Find where the given text appears and provide that cell's center as (x, y) coordinate. 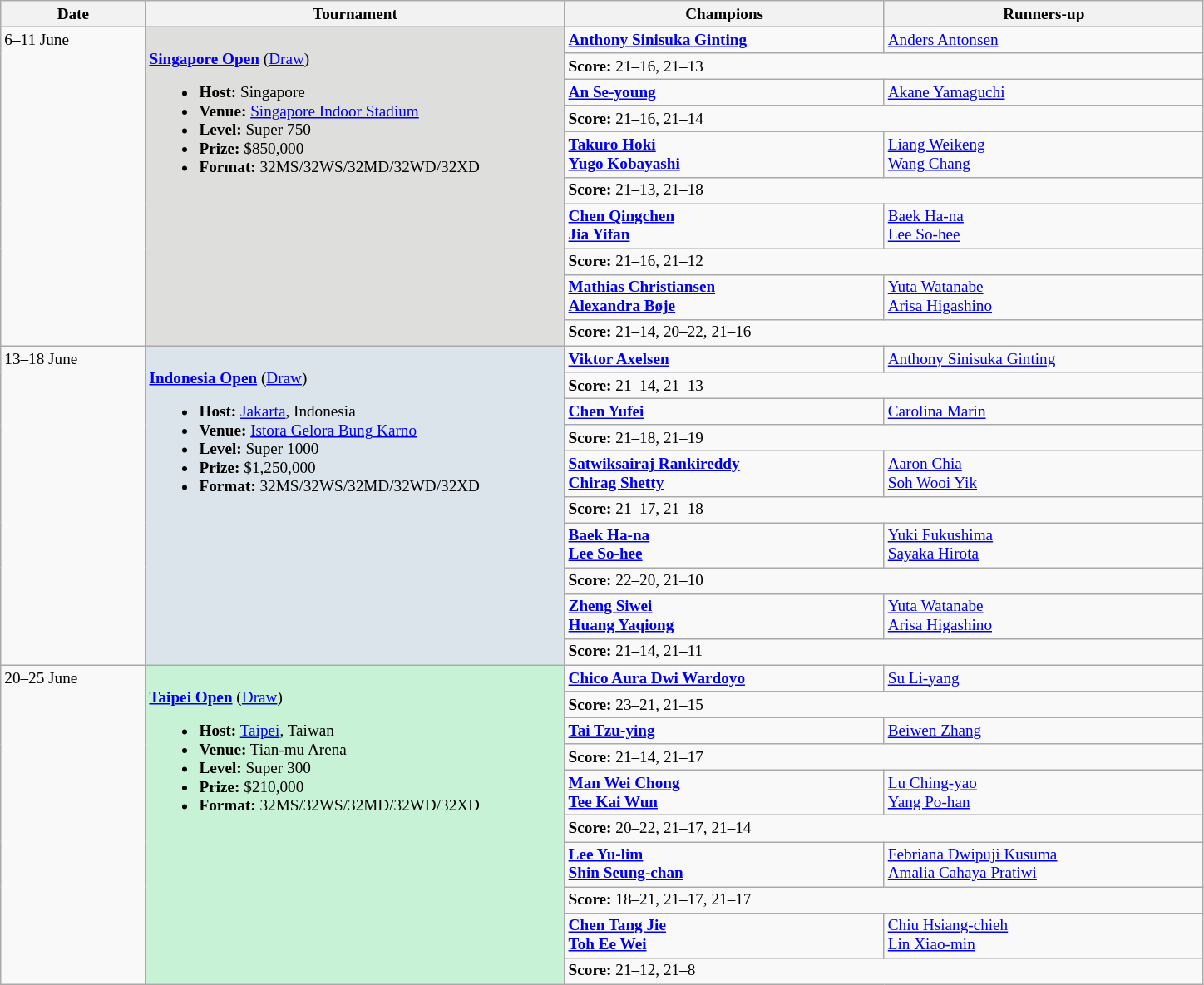
Liang Weikeng Wang Chang (1044, 155)
Tournament (355, 14)
Taipei Open (Draw)Host: Taipei, TaiwanVenue: Tian-mu ArenaLevel: Super 300Prize: $210,000Format: 32MS/32WS/32MD/32WD/32XD (355, 825)
Chen Tang Jie Toh Ee Wei (724, 935)
Score: 21–14, 21–13 (884, 386)
Chen Qingchen Jia Yifan (724, 226)
Chico Aura Dwi Wardoyo (724, 678)
Score: 21–13, 21–18 (884, 190)
Score: 21–18, 21–19 (884, 438)
Lee Yu-lim Shin Seung-chan (724, 864)
Anders Antonsen (1044, 40)
Score: 21–17, 21–18 (884, 510)
Runners-up (1044, 14)
Score: 22–20, 21–10 (884, 581)
Satwiksairaj Rankireddy Chirag Shetty (724, 474)
Champions (724, 14)
Zheng Siwei Huang Yaqiong (724, 616)
Score: 21–14, 21–11 (884, 652)
Chiu Hsiang-chieh Lin Xiao-min (1044, 935)
Score: 23–21, 21–15 (884, 705)
Yuki Fukushima Sayaka Hirota (1044, 544)
Takuro Hoki Yugo Kobayashi (724, 155)
Man Wei Chong Tee Kai Wun (724, 793)
Score: 21–12, 21–8 (884, 971)
Score: 21–16, 21–13 (884, 66)
Carolina Marín (1044, 411)
Indonesia Open (Draw)Host: Jakarta, IndonesiaVenue: Istora Gelora Bung KarnoLevel: Super 1000Prize: $1,250,000Format: 32MS/32WS/32MD/32WD/32XD (355, 505)
Score: 20–22, 21–17, 21–14 (884, 829)
Mathias Christiansen Alexandra Bøje (724, 297)
Su Li-yang (1044, 678)
Score: 18–21, 21–17, 21–17 (884, 899)
13–18 June (73, 505)
Tai Tzu-ying (724, 731)
Singapore Open (Draw)Host: SingaporeVenue: Singapore Indoor StadiumLevel: Super 750Prize: $850,000Format: 32MS/32WS/32MD/32WD/32XD (355, 186)
Lu Ching-yao Yang Po-han (1044, 793)
Score: 21–14, 20–22, 21–16 (884, 332)
Date (73, 14)
Febriana Dwipuji Kusuma Amalia Cahaya Pratiwi (1044, 864)
Akane Yamaguchi (1044, 92)
6–11 June (73, 186)
20–25 June (73, 825)
Chen Yufei (724, 411)
Viktor Axelsen (724, 359)
An Se-young (724, 92)
Aaron Chia Soh Wooi Yik (1044, 474)
Score: 21–16, 21–14 (884, 119)
Score: 21–16, 21–12 (884, 262)
Beiwen Zhang (1044, 731)
Score: 21–14, 21–17 (884, 757)
